For the text-containing cell, return its midpoint in [X, Y] coordinate format. 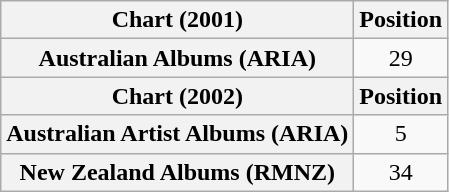
Australian Albums (ARIA) [178, 58]
Australian Artist Albums (ARIA) [178, 134]
5 [401, 134]
Chart (2002) [178, 96]
New Zealand Albums (RMNZ) [178, 172]
34 [401, 172]
29 [401, 58]
Chart (2001) [178, 20]
